Return the (X, Y) coordinate for the center point of the cell that contains the specified text.  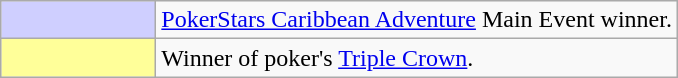
Winner of poker's Triple Crown. (417, 58)
PokerStars Caribbean Adventure Main Event winner. (417, 20)
